Return the (X, Y) coordinate for the center point of the cell that contains the specified text.  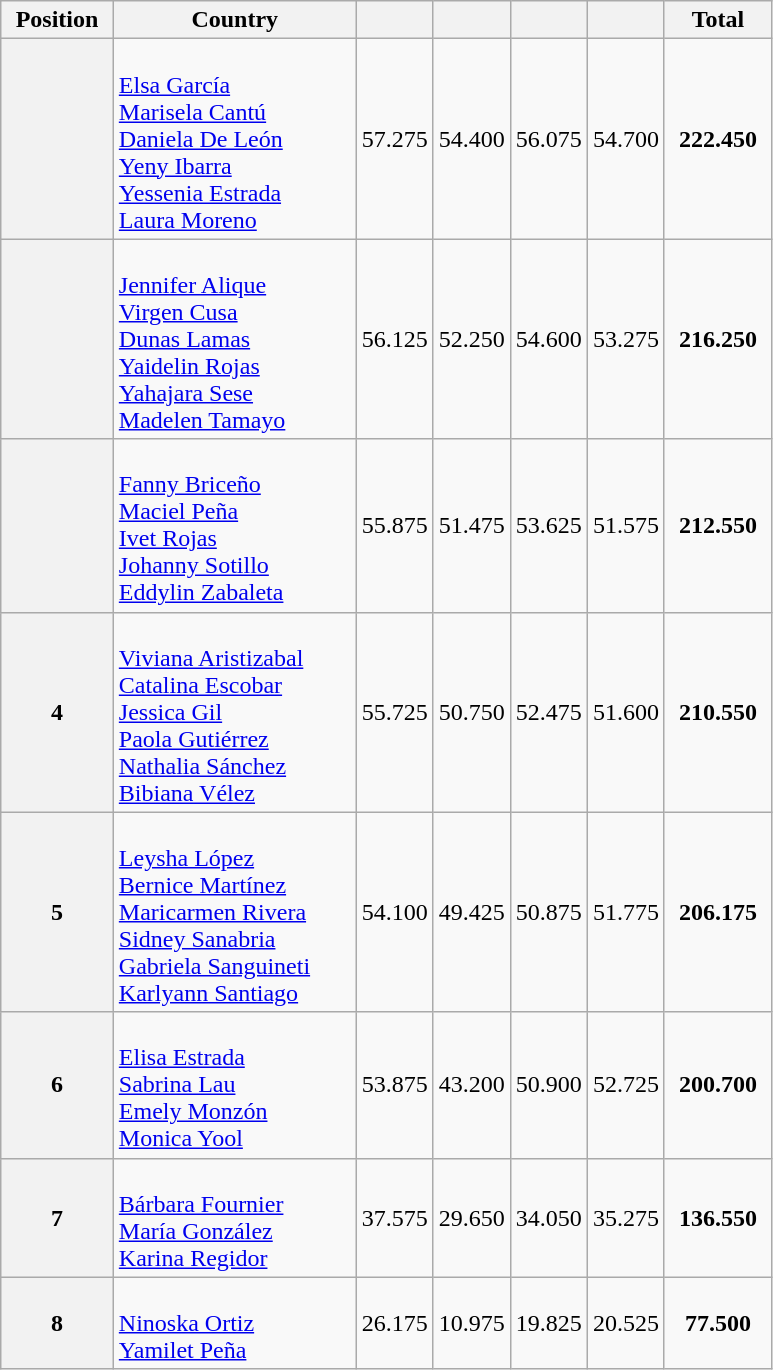
136.550 (718, 1218)
216.250 (718, 339)
210.550 (718, 712)
56.075 (548, 139)
53.875 (394, 1085)
50.900 (548, 1085)
54.700 (626, 139)
Country (234, 20)
53.275 (626, 339)
6 (58, 1085)
57.275 (394, 139)
52.250 (472, 339)
Total (718, 20)
35.275 (626, 1218)
Jennifer AliqueVirgen CusaDunas LamasYaidelin RojasYahajara SeseMadelen Tamayo (234, 339)
49.425 (472, 912)
56.125 (394, 339)
52.475 (548, 712)
212.550 (718, 526)
53.625 (548, 526)
51.600 (626, 712)
8 (58, 1323)
54.100 (394, 912)
222.450 (718, 139)
Bárbara FournierMaría GonzálezKarina Regidor (234, 1218)
51.775 (626, 912)
54.400 (472, 139)
29.650 (472, 1218)
Viviana AristizabalCatalina EscobarJessica GilPaola GutiérrezNathalia SánchezBibiana Vélez (234, 712)
26.175 (394, 1323)
55.875 (394, 526)
50.875 (548, 912)
54.600 (548, 339)
200.700 (718, 1085)
37.575 (394, 1218)
Fanny BriceñoMaciel PeñaIvet RojasJohanny SotilloEddylin Zabaleta (234, 526)
Position (58, 20)
77.500 (718, 1323)
7 (58, 1218)
Ninoska OrtizYamilet Peña (234, 1323)
34.050 (548, 1218)
51.475 (472, 526)
43.200 (472, 1085)
5 (58, 912)
Elisa EstradaSabrina LauEmely MonzónMonica Yool (234, 1085)
51.575 (626, 526)
Elsa GarcíaMarisela CantúDaniela De LeónYeny IbarraYessenia EstradaLaura Moreno (234, 139)
4 (58, 712)
19.825 (548, 1323)
10.975 (472, 1323)
55.725 (394, 712)
20.525 (626, 1323)
Leysha LópezBernice MartínezMaricarmen RiveraSidney SanabriaGabriela SanguinetiKarlyann Santiago (234, 912)
52.725 (626, 1085)
206.175 (718, 912)
50.750 (472, 712)
